Return the (x, y) coordinate for the center point of the cell that contains the specified text.  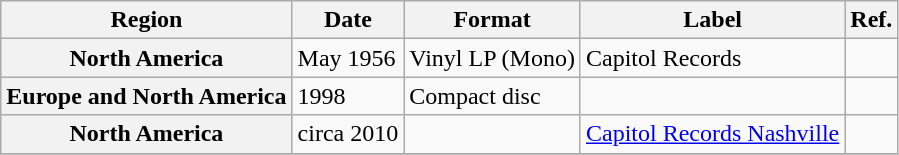
Compact disc (492, 96)
Region (146, 20)
Vinyl LP (Mono) (492, 58)
Europe and North America (146, 96)
Ref. (872, 20)
Date (348, 20)
Capitol Records (712, 58)
circa 2010 (348, 134)
Format (492, 20)
1998 (348, 96)
May 1956 (348, 58)
Capitol Records Nashville (712, 134)
Label (712, 20)
